Determine the (X, Y) coordinate at the center of the cell enclosing the given text.  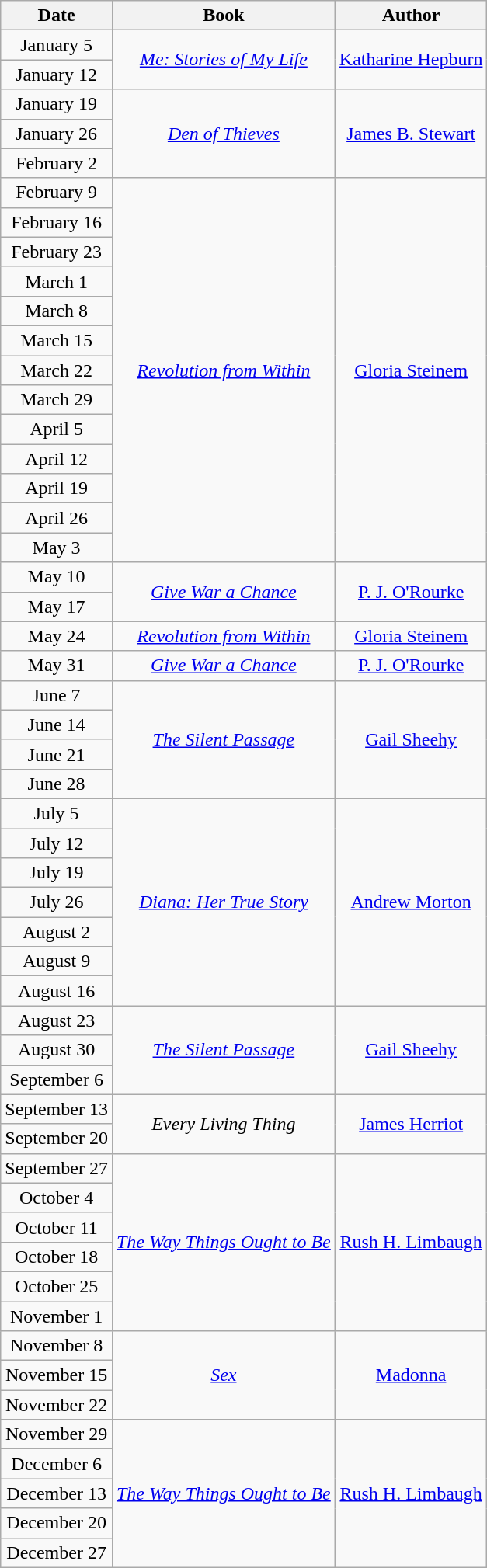
June 28 (57, 784)
September 27 (57, 1168)
November 1 (57, 1316)
March 8 (57, 311)
April 5 (57, 429)
April 19 (57, 488)
Diana: Her True Story (224, 902)
Date (57, 16)
June 21 (57, 754)
July 5 (57, 813)
October 18 (57, 1257)
January 12 (57, 75)
September 6 (57, 1080)
May 24 (57, 636)
November 29 (57, 1434)
Me: Stories of My Life (224, 60)
March 15 (57, 340)
November 15 (57, 1375)
Book (224, 16)
July 26 (57, 902)
November 22 (57, 1405)
January 26 (57, 134)
December 20 (57, 1523)
Author (411, 16)
August 2 (57, 932)
June 7 (57, 695)
February 16 (57, 222)
August 16 (57, 991)
October 11 (57, 1227)
October 4 (57, 1198)
July 19 (57, 873)
Sex (224, 1375)
James B. Stewart (411, 134)
Madonna (411, 1375)
November 8 (57, 1346)
December 6 (57, 1464)
June 14 (57, 725)
September 20 (57, 1139)
May 3 (57, 548)
August 9 (57, 961)
March 29 (57, 400)
Den of Thieves (224, 134)
April 12 (57, 459)
Every Living Thing (224, 1124)
September 13 (57, 1109)
August 23 (57, 1020)
February 2 (57, 163)
March 22 (57, 370)
February 9 (57, 193)
Katharine Hepburn (411, 60)
August 30 (57, 1050)
December 13 (57, 1493)
January 5 (57, 45)
James Herriot (411, 1124)
May 17 (57, 607)
July 12 (57, 843)
October 25 (57, 1286)
December 27 (57, 1552)
February 23 (57, 252)
March 1 (57, 281)
January 19 (57, 104)
May 31 (57, 666)
Andrew Morton (411, 902)
April 26 (57, 518)
May 10 (57, 577)
